Pinpoint the cell where the given text exists, returning its [x, y] midpoint coordinate. 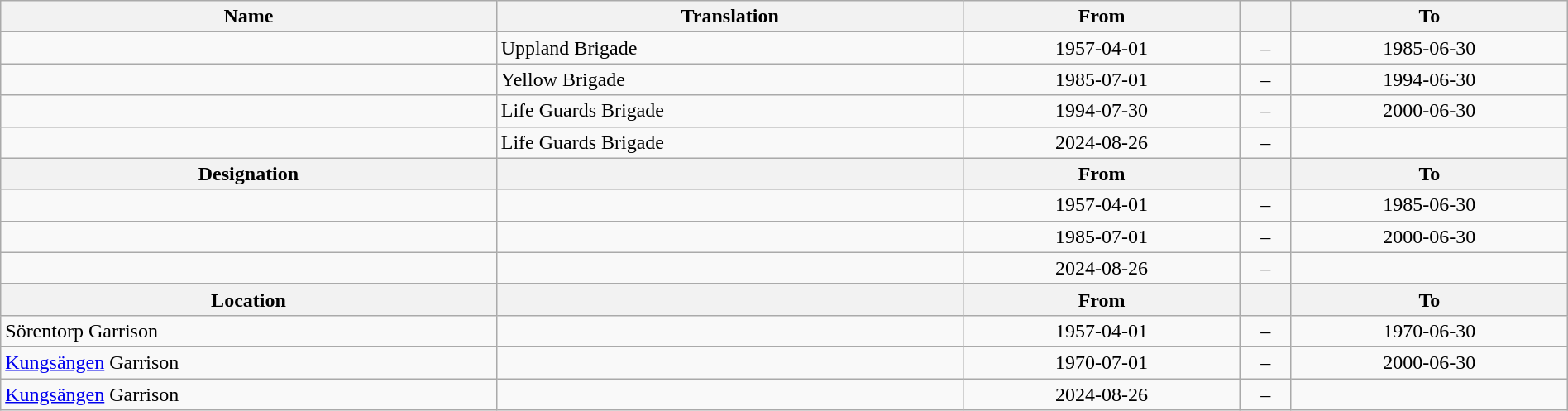
1970-07-01 [1102, 362]
1994-07-30 [1102, 111]
Designation [248, 174]
Translation [729, 17]
Location [248, 299]
Yellow Brigade [729, 79]
1970-06-30 [1429, 331]
Sörentorp Garrison [248, 331]
Uppland Brigade [729, 48]
Name [248, 17]
1994-06-30 [1429, 79]
